Identify which cell holds the provided text, then report its [X, Y] central coordinate. 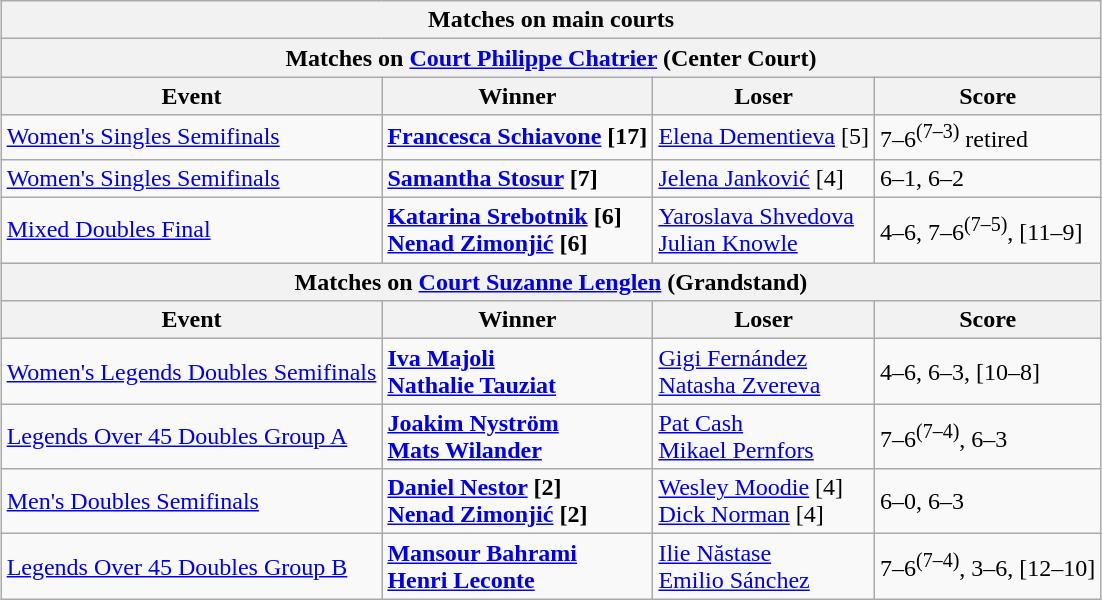
Jelena Janković [4] [764, 178]
Men's Doubles Semifinals [192, 502]
Samantha Stosur [7] [518, 178]
Legends Over 45 Doubles Group B [192, 566]
4–6, 6–3, [10–8] [988, 372]
Ilie Năstase Emilio Sánchez [764, 566]
4–6, 7–6(7–5), [11–9] [988, 230]
Women's Legends Doubles Semifinals [192, 372]
Joakim Nyström Mats Wilander [518, 436]
Mansour Bahrami Henri Leconte [518, 566]
Pat Cash Mikael Pernfors [764, 436]
Francesca Schiavone [17] [518, 138]
Katarina Srebotnik [6] Nenad Zimonjić [6] [518, 230]
Iva Majoli Nathalie Tauziat [518, 372]
6–0, 6–3 [988, 502]
7–6(7–4), 6–3 [988, 436]
7–6(7–3) retired [988, 138]
Matches on Court Suzanne Lenglen (Grandstand) [551, 282]
Daniel Nestor [2] Nenad Zimonjić [2] [518, 502]
Mixed Doubles Final [192, 230]
Yaroslava Shvedova Julian Knowle [764, 230]
7–6(7–4), 3–6, [12–10] [988, 566]
Matches on Court Philippe Chatrier (Center Court) [551, 58]
Legends Over 45 Doubles Group A [192, 436]
6–1, 6–2 [988, 178]
Gigi Fernández Natasha Zvereva [764, 372]
Elena Dementieva [5] [764, 138]
Wesley Moodie [4] Dick Norman [4] [764, 502]
Matches on main courts [551, 20]
